Pinpoint the cell where the given text exists, returning its [x, y] midpoint coordinate. 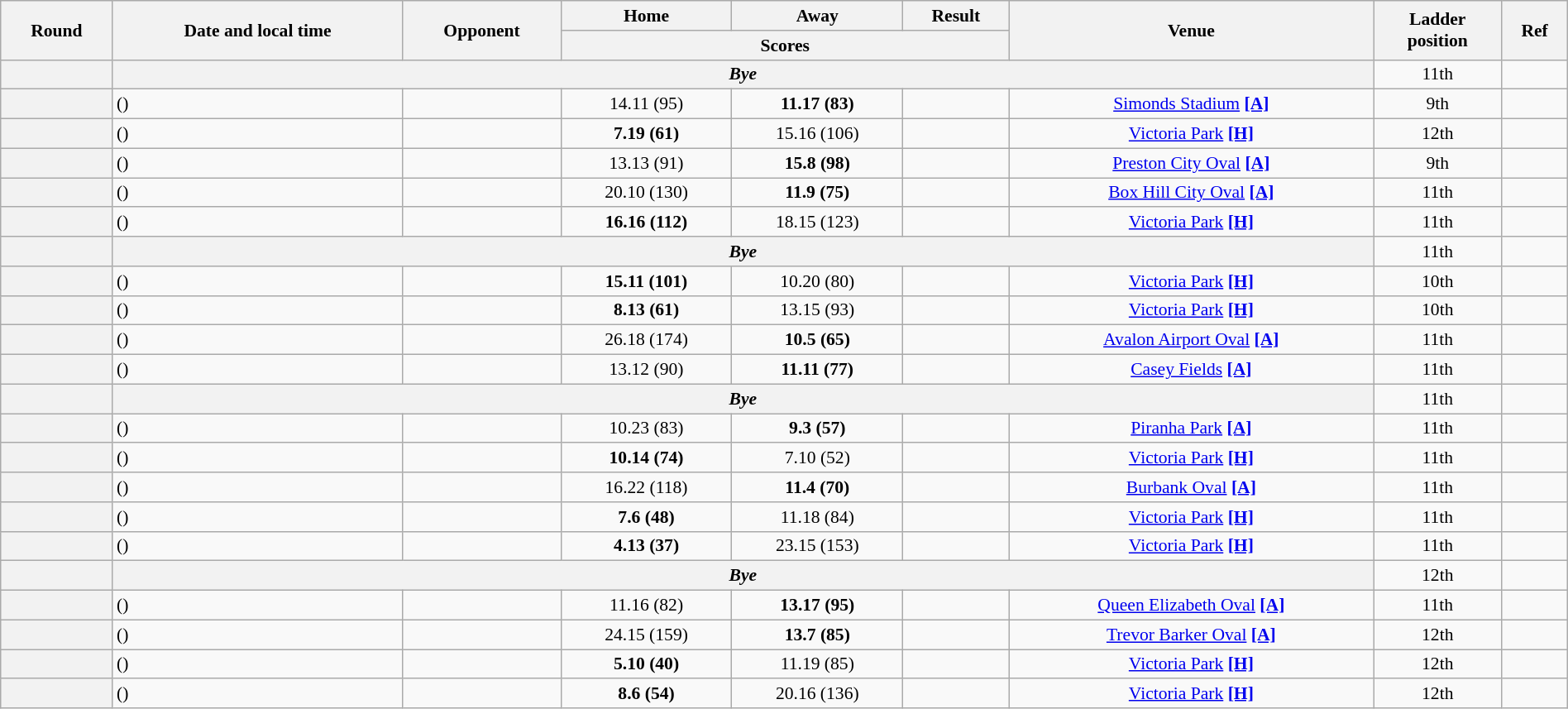
Box Hill City Oval [A] [1191, 193]
Away [817, 16]
16.16 (112) [647, 223]
9.3 (57) [817, 429]
11.17 (83) [817, 104]
13.12 (90) [647, 370]
4.13 (37) [647, 546]
7.6 (48) [647, 517]
Scores [785, 46]
Venue [1191, 30]
8.13 (61) [647, 310]
13.13 (91) [647, 163]
26.18 (174) [647, 340]
Round [56, 30]
15.8 (98) [817, 163]
13.15 (93) [817, 310]
10.23 (83) [647, 429]
11.9 (75) [817, 193]
7.19 (61) [647, 134]
Casey Fields [A] [1191, 370]
Simonds Stadium [A] [1191, 104]
Home [647, 16]
15.11 (101) [647, 281]
Piranha Park [A] [1191, 429]
10.20 (80) [817, 281]
Burbank Oval [A] [1191, 487]
13.7 (85) [817, 635]
Ref [1535, 30]
11.16 (82) [647, 606]
7.10 (52) [817, 458]
10.14 (74) [647, 458]
Avalon Airport Oval [A] [1191, 340]
11.19 (85) [817, 664]
8.6 (54) [647, 694]
24.15 (159) [647, 635]
Queen Elizabeth Oval [A] [1191, 606]
Ladderposition [1437, 30]
13.17 (95) [817, 606]
20.10 (130) [647, 193]
11.18 (84) [817, 517]
Trevor Barker Oval [A] [1191, 635]
10.5 (65) [817, 340]
11.11 (77) [817, 370]
Preston City Oval [A] [1191, 163]
Opponent [481, 30]
5.10 (40) [647, 664]
11.4 (70) [817, 487]
14.11 (95) [647, 104]
20.16 (136) [817, 694]
23.15 (153) [817, 546]
16.22 (118) [647, 487]
Date and local time [258, 30]
15.16 (106) [817, 134]
Result [956, 16]
18.15 (123) [817, 223]
